Scan for the cell matching the given text and deliver its [x, y] coordinate at center. 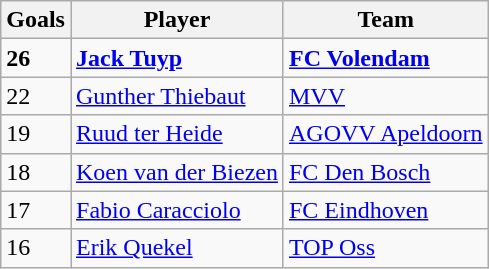
TOP Oss [386, 248]
26 [36, 58]
Ruud ter Heide [176, 134]
Fabio Caracciolo [176, 210]
Player [176, 20]
MVV [386, 96]
FC Eindhoven [386, 210]
FC Volendam [386, 58]
Team [386, 20]
FC Den Bosch [386, 172]
Gunther Thiebaut [176, 96]
Koen van der Biezen [176, 172]
18 [36, 172]
Erik Quekel [176, 248]
Goals [36, 20]
16 [36, 248]
22 [36, 96]
19 [36, 134]
AGOVV Apeldoorn [386, 134]
Jack Tuyp [176, 58]
17 [36, 210]
